Search for the cell housing the specified text and yield its [x, y] center coordinate. 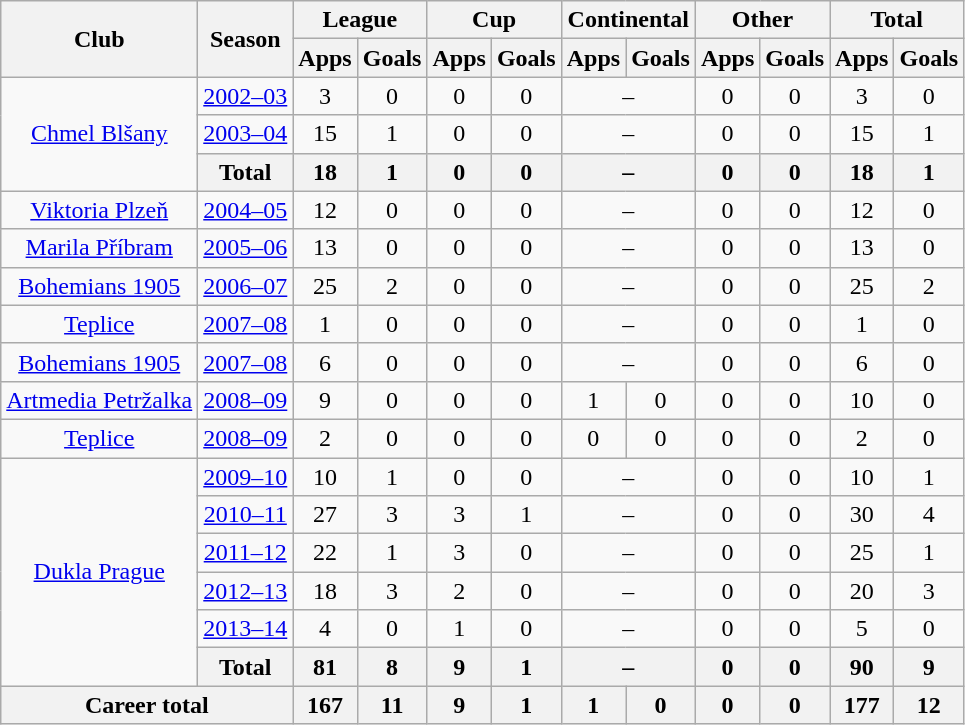
Chmel Blšany [100, 134]
Cup [494, 20]
Viktoria Plzeň [100, 210]
177 [862, 705]
90 [862, 667]
2004–05 [246, 210]
2012–13 [246, 591]
Marila Příbram [100, 248]
2009–10 [246, 477]
2010–11 [246, 515]
2003–04 [246, 134]
11 [392, 705]
Continental [628, 20]
2005–06 [246, 248]
167 [325, 705]
Season [246, 39]
Club [100, 39]
5 [862, 629]
Other [762, 20]
2002–03 [246, 96]
2011–12 [246, 553]
Artmedia Petržalka [100, 400]
30 [862, 515]
8 [392, 667]
81 [325, 667]
Dukla Prague [100, 572]
2006–07 [246, 286]
Career total [147, 705]
22 [325, 553]
2013–14 [246, 629]
27 [325, 515]
League [360, 20]
20 [862, 591]
